Detect which cell encompasses the target text, then output its [X, Y] center coordinate. 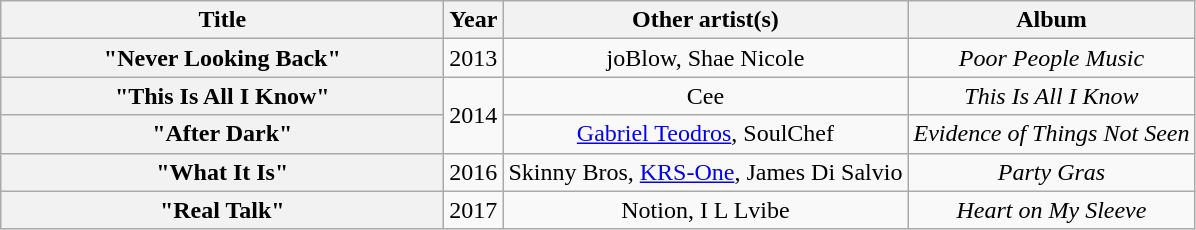
Gabriel Teodros, SoulChef [706, 134]
2014 [474, 115]
Notion, I L Lvibe [706, 210]
Skinny Bros, KRS-One, James Di Salvio [706, 172]
"This Is All I Know" [222, 96]
"Real Talk" [222, 210]
Cee [706, 96]
Album [1052, 20]
Other artist(s) [706, 20]
2013 [474, 58]
2016 [474, 172]
Poor People Music [1052, 58]
Evidence of Things Not Seen [1052, 134]
"Never Looking Back" [222, 58]
This Is All I Know [1052, 96]
Title [222, 20]
"What It Is" [222, 172]
joBlow, Shae Nicole [706, 58]
Year [474, 20]
Party Gras [1052, 172]
"After Dark" [222, 134]
Heart on My Sleeve [1052, 210]
2017 [474, 210]
